Provide the [x, y] coordinate of the cell's center where the given text is located.  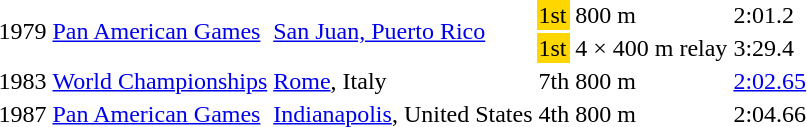
Pan American Games [160, 32]
World Championships [160, 81]
San Juan, Puerto Rico [403, 32]
7th [554, 81]
4 × 400 m relay [652, 48]
Rome, Italy [403, 81]
